Scan for the cell matching the given text and deliver its (x, y) coordinate at center. 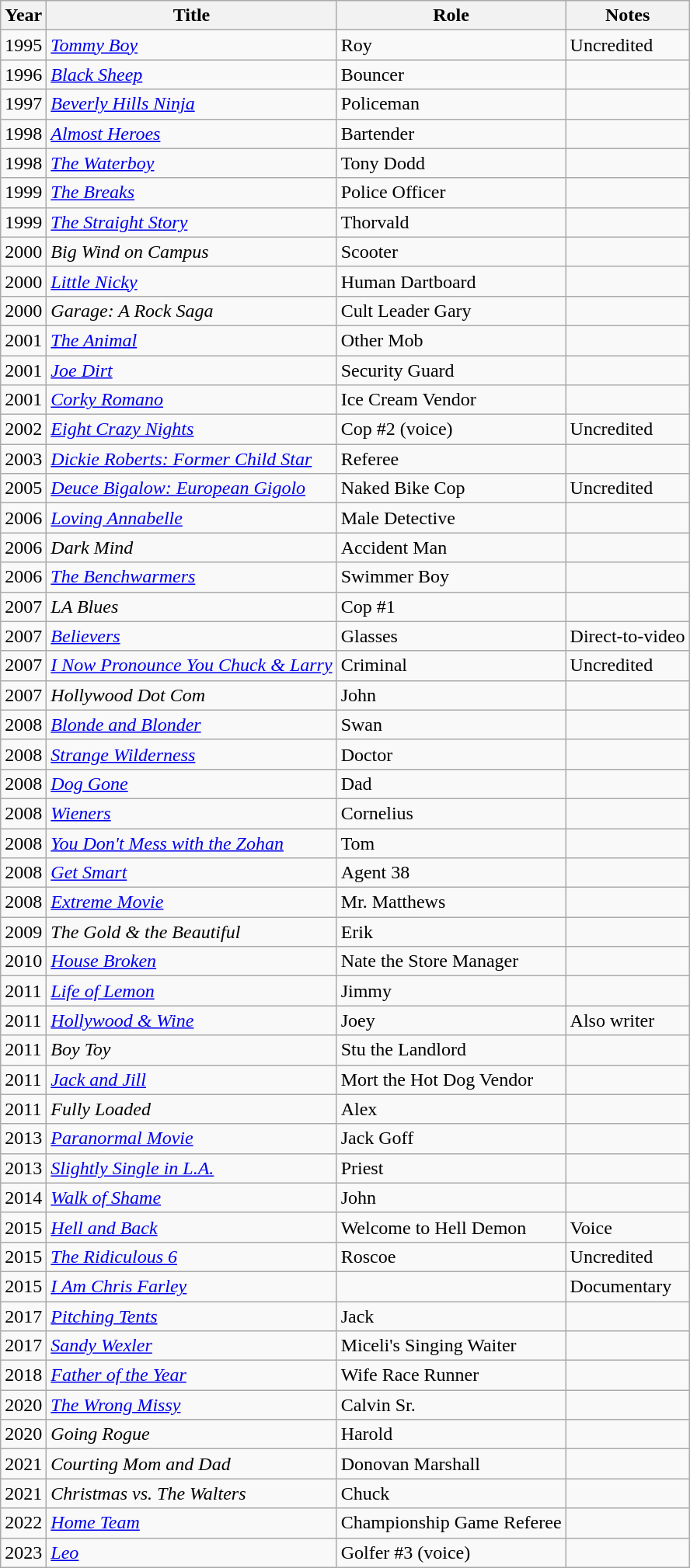
You Don't Mess with the Zohan (191, 843)
Notes (628, 16)
2009 (23, 932)
Going Rogue (191, 1434)
Year (23, 16)
Miceli's Singing Waiter (451, 1346)
The Waterboy (191, 163)
Swimmer Boy (451, 577)
Documentary (628, 1286)
Roy (451, 45)
Bouncer (451, 75)
Strange Wilderness (191, 754)
Boy Toy (191, 1050)
Security Guard (451, 370)
Get Smart (191, 873)
Voice (628, 1227)
Leo (191, 1552)
Bartender (451, 134)
LA Blues (191, 607)
Father of the Year (191, 1375)
2023 (23, 1552)
Paranormal Movie (191, 1139)
Wieners (191, 813)
Criminal (451, 666)
Swan (451, 725)
Christmas vs. The Walters (191, 1493)
Jack (451, 1316)
Nate the Store Manager (451, 961)
Courting Mom and Dad (191, 1464)
The Straight Story (191, 222)
2018 (23, 1375)
Jack Goff (451, 1139)
Dad (451, 784)
Thorvald (451, 222)
Mort the Hot Dog Vendor (451, 1080)
1997 (23, 104)
Loving Annabelle (191, 518)
Black Sheep (191, 75)
I Am Chris Farley (191, 1286)
Life of Lemon (191, 991)
House Broken (191, 961)
Walk of Shame (191, 1198)
Naked Bike Cop (451, 488)
Cornelius (451, 813)
Wife Race Runner (451, 1375)
Fully Loaded (191, 1109)
Pitching Tents (191, 1316)
The Wrong Missy (191, 1405)
Welcome to Hell Demon (451, 1227)
Beverly Hills Ninja (191, 104)
Dog Gone (191, 784)
The Breaks (191, 193)
Golfer #3 (voice) (451, 1552)
Hollywood Dot Com (191, 695)
2010 (23, 961)
Eight Crazy Nights (191, 429)
Other Mob (451, 340)
Harold (451, 1434)
2014 (23, 1198)
Big Wind on Campus (191, 252)
Cop #2 (voice) (451, 429)
1995 (23, 45)
Corky Romano (191, 400)
Role (451, 16)
Glasses (451, 636)
Alex (451, 1109)
Joe Dirt (191, 370)
Sandy Wexler (191, 1346)
Roscoe (451, 1257)
Slightly Single in L.A. (191, 1168)
Joey (451, 1020)
Direct-to-video (628, 636)
The Animal (191, 340)
Tommy Boy (191, 45)
Donovan Marshall (451, 1464)
Little Nicky (191, 281)
Garage: A Rock Saga (191, 311)
Policeman (451, 104)
Calvin Sr. (451, 1405)
Accident Man (451, 548)
Also writer (628, 1020)
Jimmy (451, 991)
Home Team (191, 1523)
Mr. Matthews (451, 902)
1996 (23, 75)
The Gold & the Beautiful (191, 932)
The Benchwarmers (191, 577)
Believers (191, 636)
Almost Heroes (191, 134)
Male Detective (451, 518)
Tony Dodd (451, 163)
Scooter (451, 252)
Extreme Movie (191, 902)
Cult Leader Gary (451, 311)
Hell and Back (191, 1227)
Stu the Landlord (451, 1050)
Jack and Jill (191, 1080)
2005 (23, 488)
Cop #1 (451, 607)
Referee (451, 459)
Title (191, 16)
The Ridiculous 6 (191, 1257)
Blonde and Blonder (191, 725)
Doctor (451, 754)
2022 (23, 1523)
Dickie Roberts: Former Child Star (191, 459)
Erik (451, 932)
I Now Pronounce You Chuck & Larry (191, 666)
Chuck (451, 1493)
Deuce Bigalow: European Gigolo (191, 488)
Agent 38 (451, 873)
Human Dartboard (451, 281)
Tom (451, 843)
Police Officer (451, 193)
Priest (451, 1168)
Championship Game Referee (451, 1523)
2002 (23, 429)
Ice Cream Vendor (451, 400)
Hollywood & Wine (191, 1020)
Dark Mind (191, 548)
2003 (23, 459)
